From the cell containing the given text, extract its center point as (X, Y) coordinate. 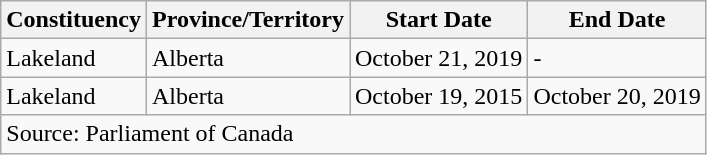
Province/Territory (248, 20)
Start Date (439, 20)
- (617, 58)
October 19, 2015 (439, 96)
October 20, 2019 (617, 96)
Constituency (74, 20)
Source: Parliament of Canada (354, 134)
October 21, 2019 (439, 58)
End Date (617, 20)
